Scan for the cell matching the given text and deliver its (X, Y) coordinate at center. 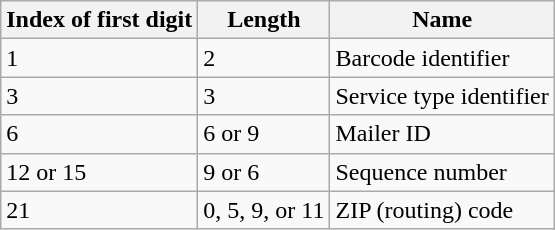
Name (442, 20)
Sequence number (442, 172)
Barcode identifier (442, 58)
0, 5, 9, or 11 (264, 210)
Index of first digit (100, 20)
Mailer ID (442, 134)
9 or 6 (264, 172)
ZIP (routing) code (442, 210)
12 or 15 (100, 172)
2 (264, 58)
1 (100, 58)
6 or 9 (264, 134)
21 (100, 210)
Length (264, 20)
Service type identifier (442, 96)
6 (100, 134)
